Extract the (x, y) coordinate from the center of the cell holding the provided text.  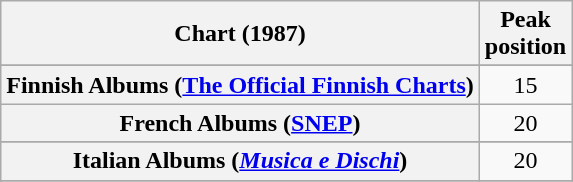
Finnish Albums (The Official Finnish Charts) (240, 85)
Italian Albums (Musica e Dischi) (240, 161)
French Albums (SNEP) (240, 123)
Chart (1987) (240, 34)
15 (525, 85)
Peakposition (525, 34)
